Find where the given text appears and provide that cell's center as (x, y) coordinate. 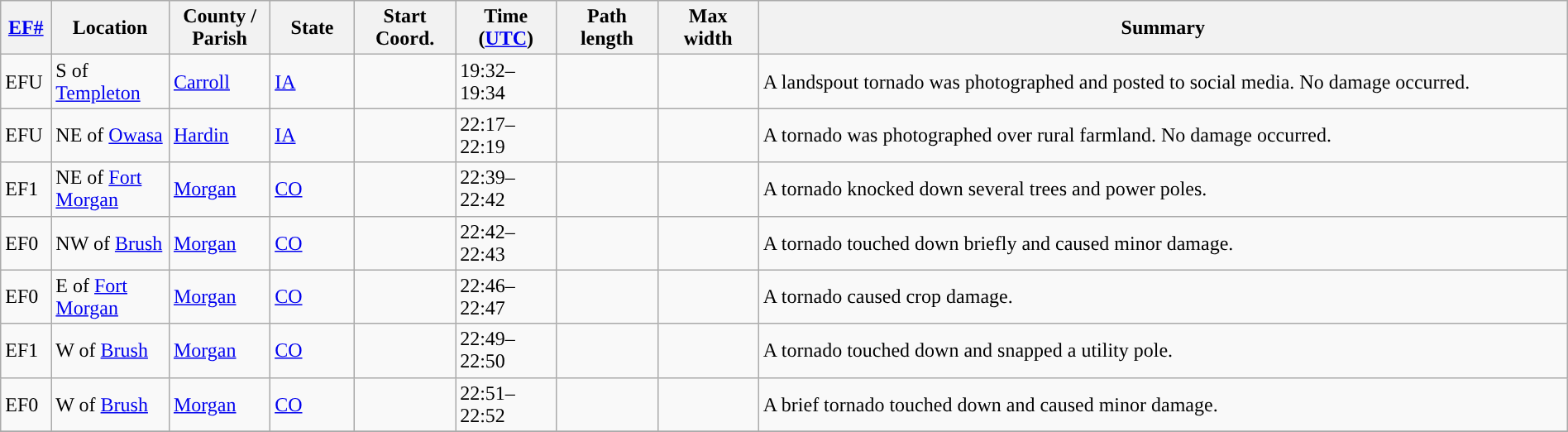
A landspout tornado was photographed and posted to social media. No damage occurred. (1163, 81)
22:49–22:50 (506, 351)
A tornado caused crop damage. (1163, 296)
22:42–22:43 (506, 243)
A tornado was photographed over rural farmland. No damage occurred. (1163, 136)
22:39–22:42 (506, 189)
E of Fort Morgan (111, 296)
NE of Fort Morgan (111, 189)
NE of Owasa (111, 136)
22:51–22:52 (506, 404)
NW of Brush (111, 243)
Max width (708, 28)
19:32–19:34 (506, 81)
Location (111, 28)
Time (UTC) (506, 28)
S of Templeton (111, 81)
22:46–22:47 (506, 296)
Carroll (219, 81)
A brief tornado touched down and caused minor damage. (1163, 404)
Start Coord. (404, 28)
A tornado touched down and snapped a utility pole. (1163, 351)
Path length (607, 28)
County / Parish (219, 28)
22:17–22:19 (506, 136)
A tornado knocked down several trees and power poles. (1163, 189)
EF# (26, 28)
Summary (1163, 28)
State (313, 28)
Hardin (219, 136)
A tornado touched down briefly and caused minor damage. (1163, 243)
